Determine the (X, Y) coordinate at the center of the cell enclosing the given text.  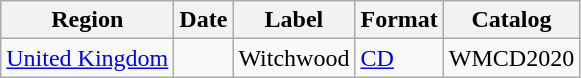
United Kingdom (88, 58)
Region (88, 20)
CD (399, 58)
Catalog (511, 20)
Witchwood (294, 58)
Date (204, 20)
Format (399, 20)
Label (294, 20)
WMCD2020 (511, 58)
